Return the (x, y) coordinate for the center point of the cell that contains the specified text.  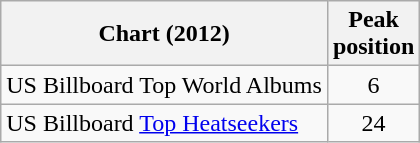
US Billboard Top World Albums (164, 85)
US Billboard Top Heatseekers (164, 123)
6 (373, 85)
Chart (2012) (164, 34)
24 (373, 123)
Peakposition (373, 34)
